Provide the (X, Y) coordinate of the cell's center where the given text is located.  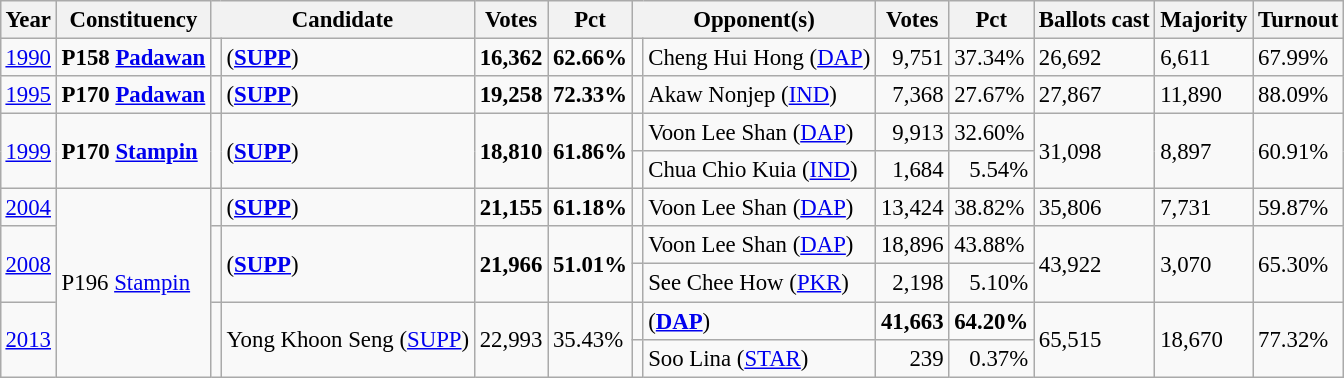
9,913 (912, 133)
Akaw Nonjep (IND) (760, 95)
239 (912, 358)
1995 (28, 95)
38.82% (992, 208)
16,362 (510, 57)
61.86% (590, 152)
Cheng Hui Hong (DAP) (760, 57)
65,515 (1094, 340)
41,663 (912, 321)
13,424 (912, 208)
Soo Lina (STAR) (760, 358)
Opponent(s) (754, 20)
77.32% (1298, 340)
5.54% (992, 170)
51.01% (590, 264)
7,368 (912, 95)
Chua Chio Kuia (IND) (760, 170)
P170 Stampin (133, 152)
2008 (28, 264)
43,922 (1094, 264)
Turnout (1298, 20)
0.37% (992, 358)
61.18% (590, 208)
Constituency (133, 20)
11,890 (1204, 95)
27,867 (1094, 95)
2004 (28, 208)
21,966 (510, 264)
P196 Stampin (133, 283)
35.43% (590, 340)
5.10% (992, 283)
See Chee How (PKR) (760, 283)
21,155 (510, 208)
Year (28, 20)
18,670 (1204, 340)
Candidate (343, 20)
P158 Padawan (133, 57)
60.91% (1298, 152)
18,896 (912, 245)
1990 (28, 57)
59.87% (1298, 208)
(DAP) (760, 321)
7,731 (1204, 208)
Ballots cast (1094, 20)
Yong Khoon Seng (SUPP) (348, 340)
43.88% (992, 245)
2013 (28, 340)
1,684 (912, 170)
26,692 (1094, 57)
3,070 (1204, 264)
9,751 (912, 57)
35,806 (1094, 208)
65.30% (1298, 264)
88.09% (1298, 95)
37.34% (992, 57)
32.60% (992, 133)
31,098 (1094, 152)
22,993 (510, 340)
Majority (1204, 20)
1999 (28, 152)
8,897 (1204, 152)
6,611 (1204, 57)
72.33% (590, 95)
67.99% (1298, 57)
2,198 (912, 283)
18,810 (510, 152)
19,258 (510, 95)
62.66% (590, 57)
27.67% (992, 95)
64.20% (992, 321)
P170 Padawan (133, 95)
